Provide the (X, Y) coordinate of the cell's center where the given text is located.  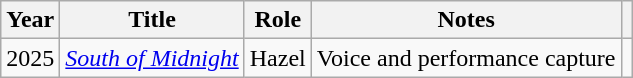
Notes (466, 20)
Year (30, 20)
Title (152, 20)
Voice and performance capture (466, 58)
2025 (30, 58)
South of Midnight (152, 58)
Hazel (278, 58)
Role (278, 20)
